Extract the [x, y] coordinate from the center of the cell holding the provided text.  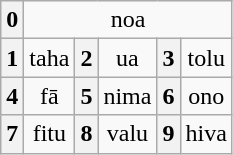
fā [50, 96]
5 [86, 96]
taha [50, 58]
valu [128, 134]
noa [128, 20]
9 [168, 134]
ua [128, 58]
tolu [206, 58]
hiva [206, 134]
4 [12, 96]
7 [12, 134]
3 [168, 58]
ono [206, 96]
1 [12, 58]
8 [86, 134]
6 [168, 96]
2 [86, 58]
fitu [50, 134]
0 [12, 20]
nima [128, 96]
